Determine the [x, y] coordinate at the center of the cell enclosing the given text.  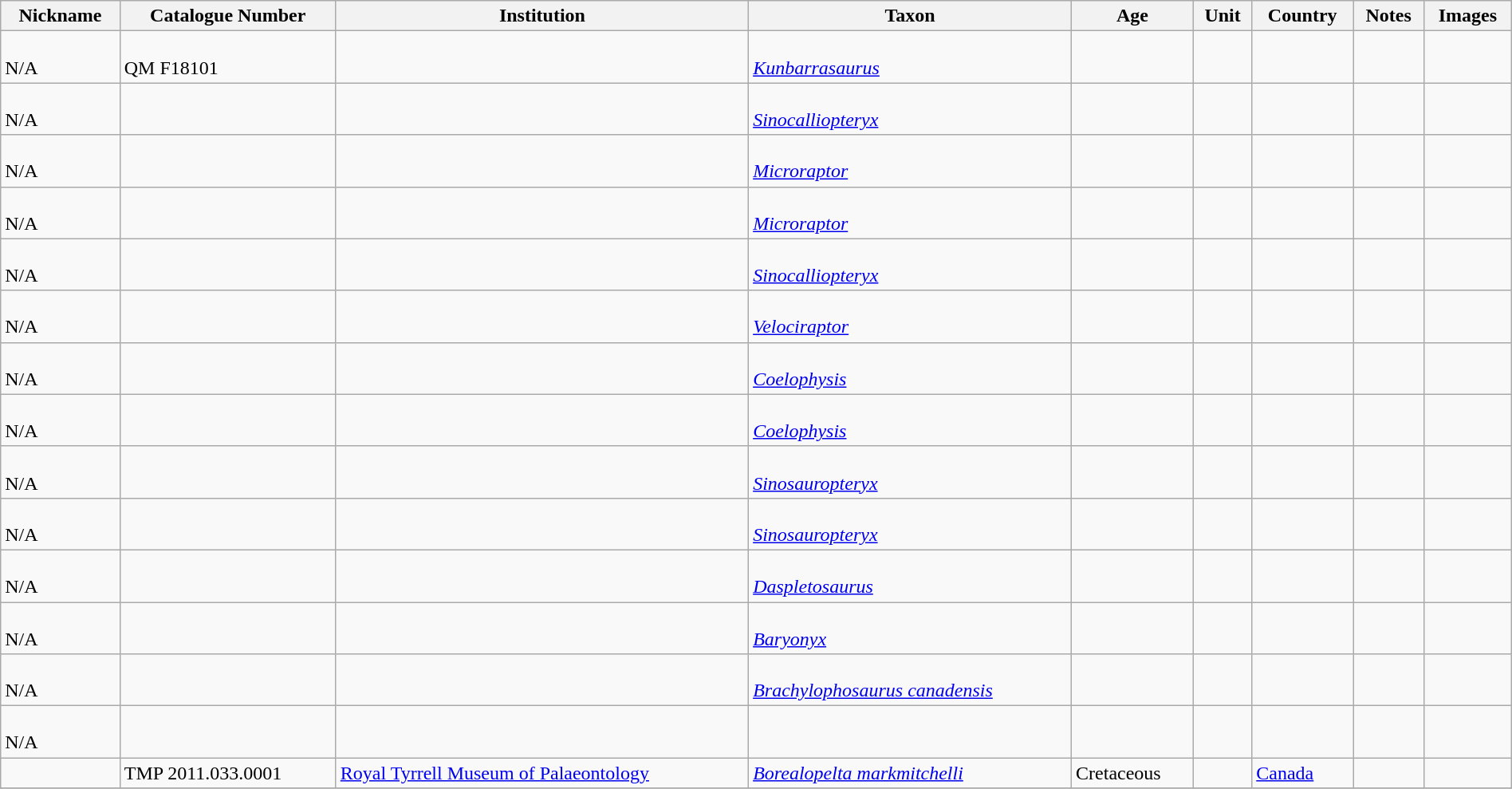
Canada [1303, 773]
Kunbarrasaurus [911, 57]
Taxon [911, 16]
Country [1303, 16]
Institution [542, 16]
QM F18101 [228, 57]
Catalogue Number [228, 16]
Brachylophosaurus canadensis [911, 680]
Borealopelta markmitchelli [911, 773]
Baryonyx [911, 627]
Cretaceous [1132, 773]
Daspletosaurus [911, 576]
TMP 2011.033.0001 [228, 773]
Nickname [61, 16]
Velociraptor [911, 316]
Images [1468, 16]
Unit [1222, 16]
Age [1132, 16]
Notes [1389, 16]
Royal Tyrrell Museum of Palaeontology [542, 773]
